Locate the cell with the specified text and output its (X, Y) center coordinate. 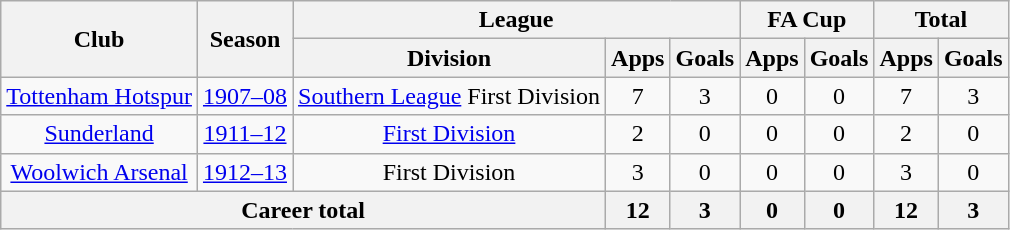
Career total (304, 210)
Club (100, 39)
Division (448, 58)
Total (941, 20)
Southern League First Division (448, 96)
1912–13 (244, 172)
1911–12 (244, 134)
1907–08 (244, 96)
Woolwich Arsenal (100, 172)
Sunderland (100, 134)
Tottenham Hotspur (100, 96)
League (516, 20)
FA Cup (807, 20)
Season (244, 39)
